Locate the cell with the specified text and output its (x, y) center coordinate. 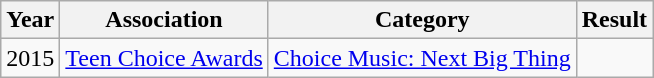
Category (422, 20)
Association (164, 20)
2015 (30, 58)
Year (30, 20)
Result (614, 20)
Teen Choice Awards (164, 58)
Choice Music: Next Big Thing (422, 58)
